Scan for the cell matching the given text and deliver its [x, y] coordinate at center. 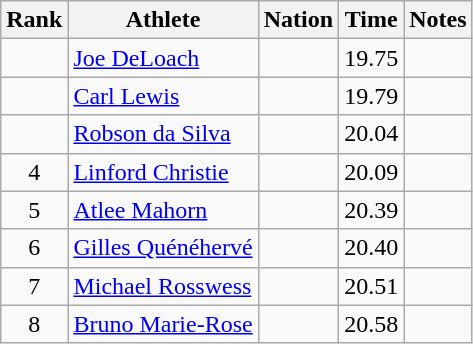
Atlee Mahorn [163, 210]
20.40 [372, 248]
20.39 [372, 210]
20.09 [372, 172]
Linford Christie [163, 172]
Time [372, 20]
Notes [438, 20]
Michael Rosswess [163, 286]
Joe DeLoach [163, 58]
19.79 [372, 96]
Athlete [163, 20]
Nation [298, 20]
4 [34, 172]
Bruno Marie-Rose [163, 324]
5 [34, 210]
Gilles Quénéhervé [163, 248]
Robson da Silva [163, 134]
20.51 [372, 286]
8 [34, 324]
20.04 [372, 134]
19.75 [372, 58]
Carl Lewis [163, 96]
Rank [34, 20]
20.58 [372, 324]
6 [34, 248]
7 [34, 286]
